Return (x, y) of the center of cell containing provided text 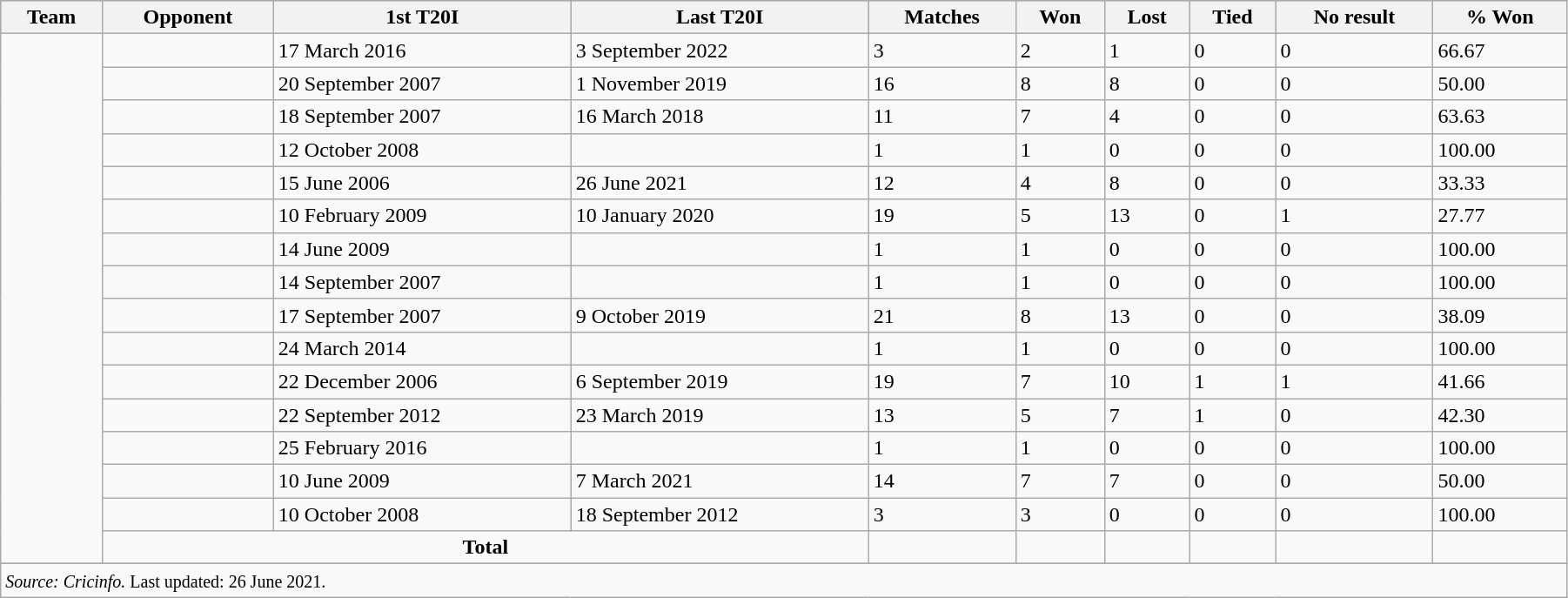
No result (1354, 17)
63.63 (1500, 117)
17 September 2007 (422, 315)
18 September 2007 (422, 117)
10 (1147, 381)
Opponent (188, 17)
21 (941, 315)
Tied (1232, 17)
22 September 2012 (422, 415)
2 (1060, 50)
33.33 (1500, 183)
Lost (1147, 17)
6 September 2019 (720, 381)
11 (941, 117)
15 June 2006 (422, 183)
66.67 (1500, 50)
42.30 (1500, 415)
1st T20I (422, 17)
16 March 2018 (720, 117)
Source: Cricinfo. Last updated: 26 June 2021. (784, 581)
% Won (1500, 17)
3 September 2022 (720, 50)
9 October 2019 (720, 315)
20 September 2007 (422, 84)
23 March 2019 (720, 415)
17 March 2016 (422, 50)
38.09 (1500, 315)
14 (941, 481)
16 (941, 84)
10 October 2008 (422, 514)
14 September 2007 (422, 282)
24 March 2014 (422, 348)
22 December 2006 (422, 381)
Team (52, 17)
10 January 2020 (720, 216)
1 November 2019 (720, 84)
27.77 (1500, 216)
12 October 2008 (422, 150)
25 February 2016 (422, 448)
Matches (941, 17)
10 June 2009 (422, 481)
Last T20I (720, 17)
26 June 2021 (720, 183)
14 June 2009 (422, 249)
10 February 2009 (422, 216)
12 (941, 183)
41.66 (1500, 381)
Won (1060, 17)
7 March 2021 (720, 481)
Total (486, 548)
18 September 2012 (720, 514)
